Determine the [x, y] coordinate at the center of the cell enclosing the given text.  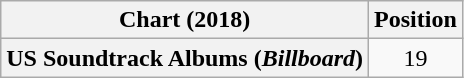
US Soundtrack Albums (Billboard) [185, 58]
Position [416, 20]
19 [416, 58]
Chart (2018) [185, 20]
